Pinpoint the cell where the given text exists, returning its [X, Y] midpoint coordinate. 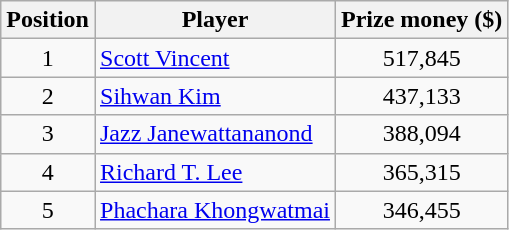
2 [48, 96]
5 [48, 210]
1 [48, 58]
Jazz Janewattananond [214, 134]
517,845 [421, 58]
365,315 [421, 172]
Player [214, 20]
4 [48, 172]
346,455 [421, 210]
388,094 [421, 134]
3 [48, 134]
437,133 [421, 96]
Phachara Khongwatmai [214, 210]
Richard T. Lee [214, 172]
Prize money ($) [421, 20]
Position [48, 20]
Sihwan Kim [214, 96]
Scott Vincent [214, 58]
